Search for the cell housing the specified text and yield its (X, Y) center coordinate. 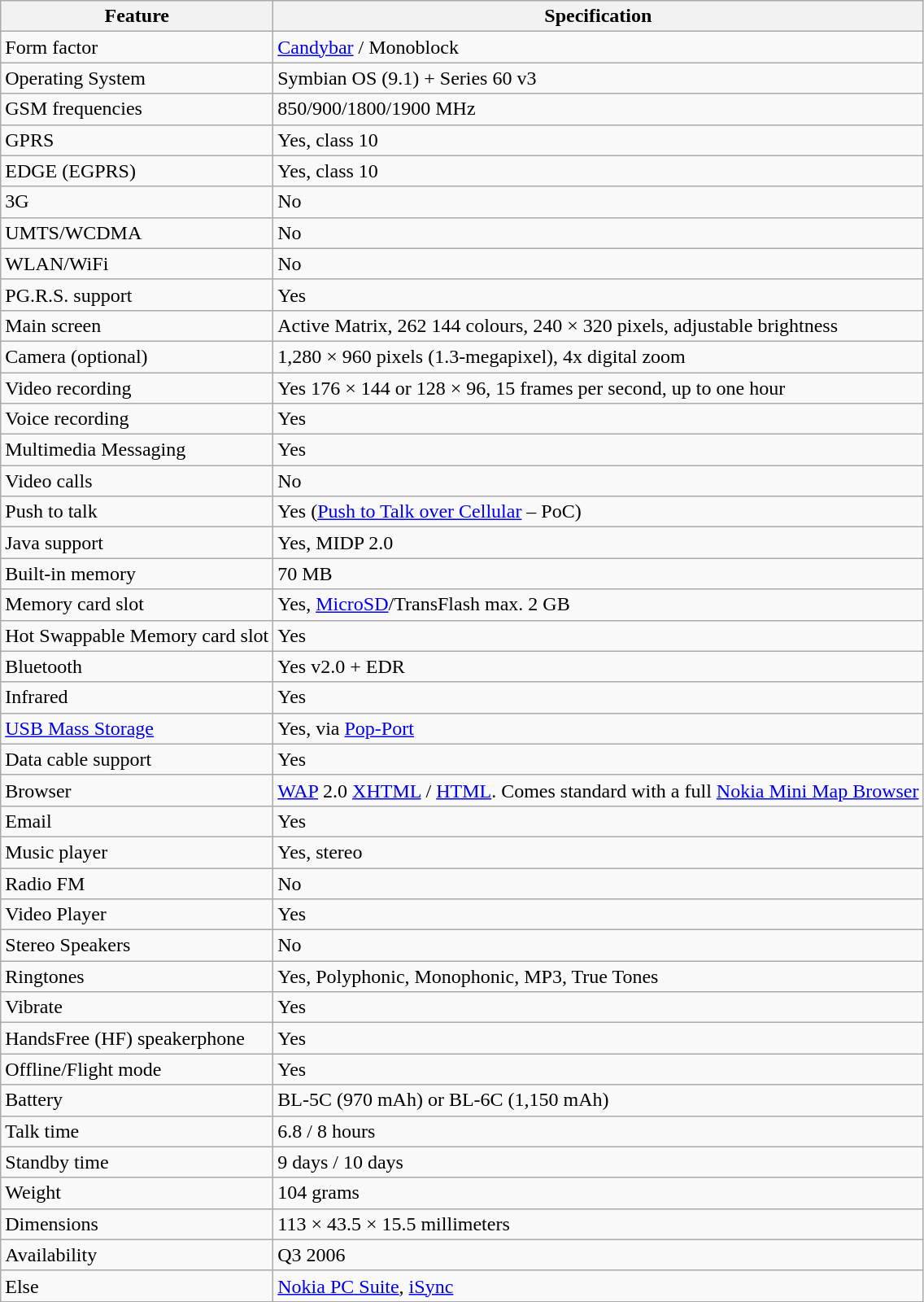
GPRS (137, 140)
Yes, MIDP 2.0 (599, 543)
Yes (Push to Talk over Cellular – PoC) (599, 512)
Built-in memory (137, 574)
HandsFree (HF) speakerphone (137, 1038)
Stereo Speakers (137, 946)
PG.R.S. support (137, 295)
Operating System (137, 78)
Java support (137, 543)
70 MB (599, 574)
GSM frequencies (137, 109)
Yes v2.0 + EDR (599, 666)
Active Matrix, 262 144 colours, 240 × 320 pixels, adjustable brightness (599, 325)
Specification (599, 16)
Battery (137, 1100)
3G (137, 202)
1,280 × 960 pixels (1.3-megapixel), 4x digital zoom (599, 356)
Offline/Flight mode (137, 1069)
104 grams (599, 1193)
Bluetooth (137, 666)
Q3 2006 (599, 1255)
Video calls (137, 481)
Hot Swappable Memory card slot (137, 636)
Vibrate (137, 1007)
Yes, Polyphonic, Monophonic, MP3, True Tones (599, 976)
Radio FM (137, 883)
Push to talk (137, 512)
Standby time (137, 1162)
Weight (137, 1193)
Form factor (137, 47)
Symbian OS (9.1) + Series 60 v3 (599, 78)
Candybar / Monoblock (599, 47)
UMTS/WCDMA (137, 233)
Multimedia Messaging (137, 450)
Music player (137, 852)
Memory card slot (137, 605)
Camera (optional) (137, 356)
Infrared (137, 697)
850/900/1800/1900 MHz (599, 109)
Dimensions (137, 1224)
9 days / 10 days (599, 1162)
Yes, MicroSD/TransFlash max. 2 GB (599, 605)
6.8 / 8 hours (599, 1131)
Data cable support (137, 759)
Browser (137, 790)
Email (137, 821)
USB Mass Storage (137, 728)
Voice recording (137, 419)
EDGE (EGPRS) (137, 171)
Yes 176 × 144 or 128 × 96, 15 frames per second, up to one hour (599, 388)
Nokia PC Suite, iSync (599, 1286)
Video recording (137, 388)
Video Player (137, 915)
Ringtones (137, 976)
113 × 43.5 × 15.5 millimeters (599, 1224)
Else (137, 1286)
Feature (137, 16)
Talk time (137, 1131)
Yes, via Pop-Port (599, 728)
Availability (137, 1255)
Yes, stereo (599, 852)
WAP 2.0 XHTML / HTML. Comes standard with a full Nokia Mini Map Browser (599, 790)
Main screen (137, 325)
WLAN/WiFi (137, 264)
BL-5C (970 mAh) or BL-6C (1,150 mAh) (599, 1100)
